Provide the [X, Y] coordinate of the cell's center where the given text is located.  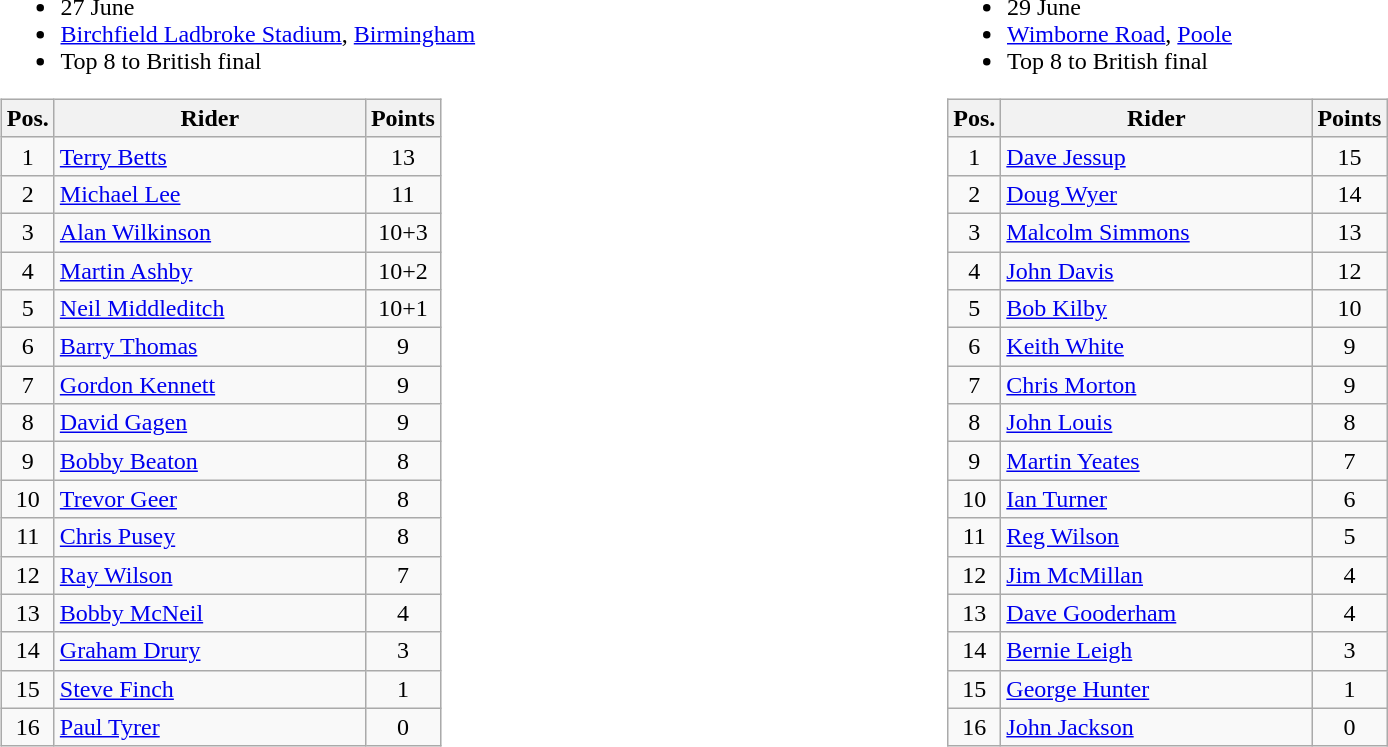
10+1 [402, 309]
Ray Wilson [210, 575]
Bobby Beaton [210, 461]
Malcolm Simmons [1156, 232]
David Gagen [210, 423]
Martin Yeates [1156, 461]
Paul Tyrer [210, 727]
Ian Turner [1156, 499]
John Davis [1156, 271]
Gordon Kennett [210, 385]
Steve Finch [210, 689]
Michael Lee [210, 194]
Doug Wyer [1156, 194]
Reg Wilson [1156, 537]
Bernie Leigh [1156, 651]
Alan Wilkinson [210, 232]
Martin Ashby [210, 271]
Chris Morton [1156, 385]
Keith White [1156, 347]
Neil Middleditch [210, 309]
John Jackson [1156, 727]
10+3 [402, 232]
Jim McMillan [1156, 575]
Chris Pusey [210, 537]
Dave Jessup [1156, 156]
John Louis [1156, 423]
Trevor Geer [210, 499]
Graham Drury [210, 651]
Barry Thomas [210, 347]
George Hunter [1156, 689]
Bobby McNeil [210, 613]
Terry Betts [210, 156]
Bob Kilby [1156, 309]
10+2 [402, 271]
Dave Gooderham [1156, 613]
